Return the (x, y) coordinate for the center point of the cell that contains the specified text.  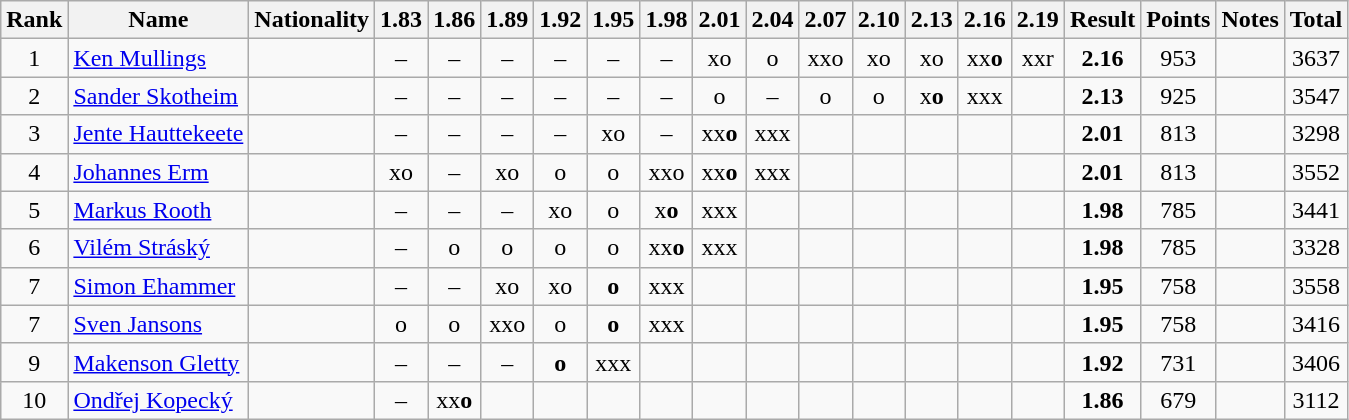
Notes (1250, 20)
2.07 (826, 20)
3416 (1316, 324)
2 (34, 96)
Makenson Gletty (158, 362)
3547 (1316, 96)
2.19 (1038, 20)
6 (34, 248)
Vilém Stráský (158, 248)
2.10 (878, 20)
925 (1178, 96)
Sven Jansons (158, 324)
3441 (1316, 210)
Simon Ehammer (158, 286)
Result (1102, 20)
Sander Skotheim (158, 96)
3406 (1316, 362)
3112 (1316, 400)
Jente Hauttekeete (158, 134)
1 (34, 58)
Ondřej Kopecký (158, 400)
3298 (1316, 134)
3552 (1316, 172)
3 (34, 134)
Nationality (312, 20)
679 (1178, 400)
Rank (34, 20)
10 (34, 400)
xxr (1038, 58)
Markus Rooth (158, 210)
3637 (1316, 58)
2.04 (772, 20)
731 (1178, 362)
Johannes Erm (158, 172)
Total (1316, 20)
4 (34, 172)
953 (1178, 58)
Points (1178, 20)
3328 (1316, 248)
9 (34, 362)
1.83 (402, 20)
1.89 (508, 20)
5 (34, 210)
Ken Mullings (158, 58)
Name (158, 20)
3558 (1316, 286)
